Capture the cell that displays the provided text and extract its [X, Y] central coordinate. 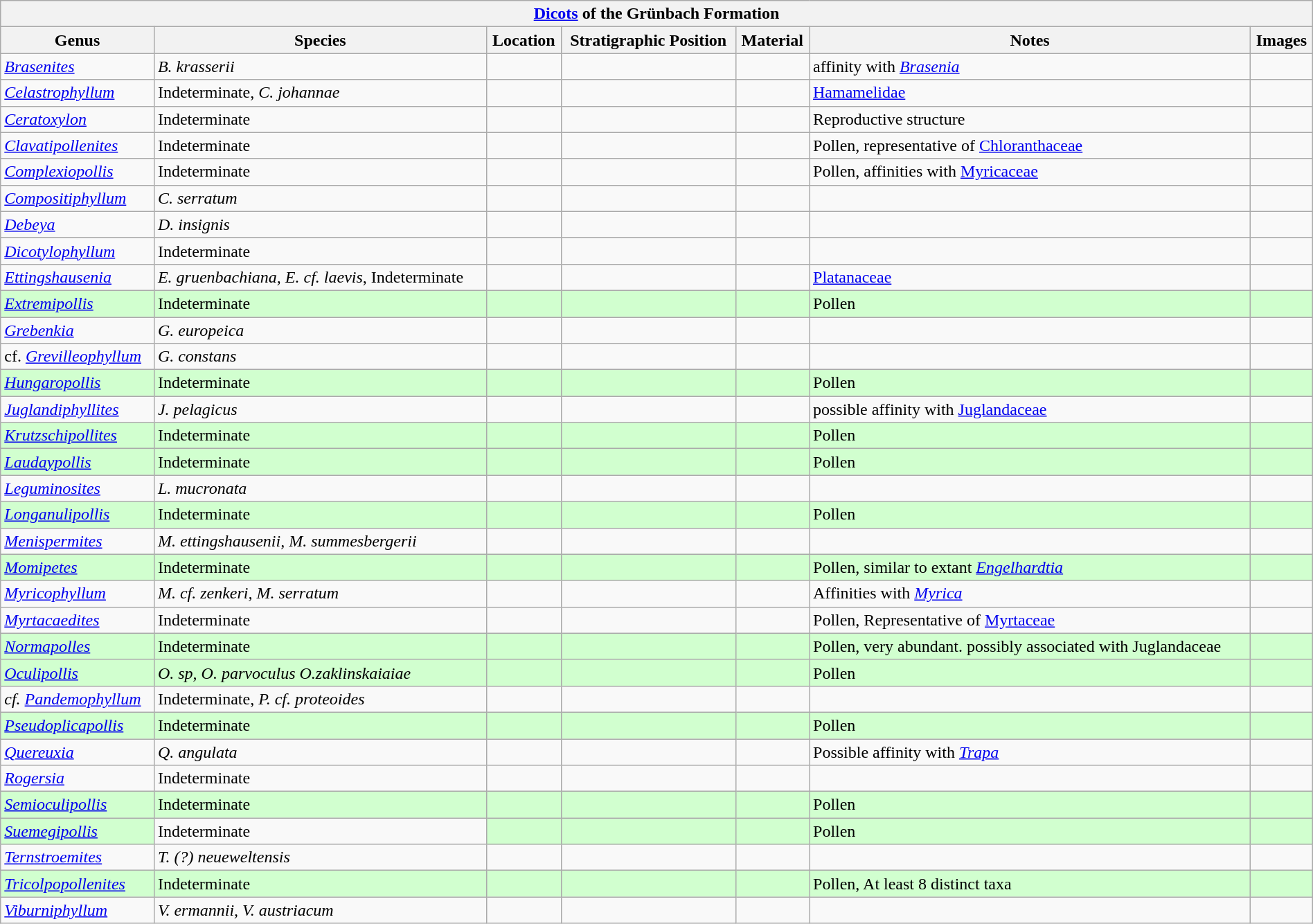
Myrtacaedites [78, 620]
Menispermites [78, 541]
Pollen, At least 8 distinct taxa [1029, 884]
Dicotylophyllum [78, 251]
Normapolles [78, 646]
Laudaypollis [78, 462]
Genus [78, 40]
Affinities with Myrica [1029, 594]
Compositiphyllum [78, 198]
Stratigraphic Position [648, 40]
Celastrophyllum [78, 93]
Debeya [78, 224]
Reproductive structure [1029, 119]
Myricophyllum [78, 594]
D. insignis [320, 224]
Pollen, affinities with Myricaceae [1029, 172]
J. pelagicus [320, 409]
Indeterminate, C. johannae [320, 93]
Rogersia [78, 779]
G. constans [320, 357]
Pseudoplicapollis [78, 725]
Krutzschipollites [78, 436]
L. mucronata [320, 488]
E. gruenbachiana, E. cf. laevis, Indeterminate [320, 277]
M. ettingshausenii, M. summesbergerii [320, 541]
cf. Pandemophyllum [78, 699]
Ternstroemites [78, 858]
Grebenkia [78, 330]
Hamamelidae [1029, 93]
Leguminosites [78, 488]
Notes [1029, 40]
T. (?) neueweltensis [320, 858]
V. ermannii, V. austriacum [320, 910]
Momipetes [78, 567]
Suemegipollis [78, 831]
Oculipollis [78, 673]
Complexiopollis [78, 172]
G. europeica [320, 330]
Semioculipollis [78, 805]
B. krasserii [320, 66]
Species [320, 40]
Q. angulata [320, 752]
possible affinity with Juglandaceae [1029, 409]
Ettingshausenia [78, 277]
Ceratoxylon [78, 119]
Possible affinity with Trapa [1029, 752]
Pollen, very abundant. possibly associated with Juglandaceae [1029, 646]
Images [1282, 40]
Hungaropollis [78, 383]
Pollen, similar to extant Engelhardtia [1029, 567]
Tricolpopollenites [78, 884]
Indeterminate, P. cf. proteoides [320, 699]
affinity with Brasenia [1029, 66]
C. serratum [320, 198]
Viburniphyllum [78, 910]
Material [772, 40]
cf. Grevilleophyllum [78, 357]
Pollen, representative of Chloranthaceae [1029, 145]
Platanaceae [1029, 277]
Juglandiphyllites [78, 409]
Extremipollis [78, 303]
Brasenites [78, 66]
Pollen, Representative of Myrtaceae [1029, 620]
Longanulipollis [78, 515]
Location [524, 40]
Dicots of the Grünbach Formation [656, 14]
Quereuxia [78, 752]
O. sp, O. parvoculus O.zaklinskaiaiae [320, 673]
Clavatipollenites [78, 145]
M. cf. zenkeri, M. serratum [320, 594]
